Return (X, Y) of the center of cell containing provided text 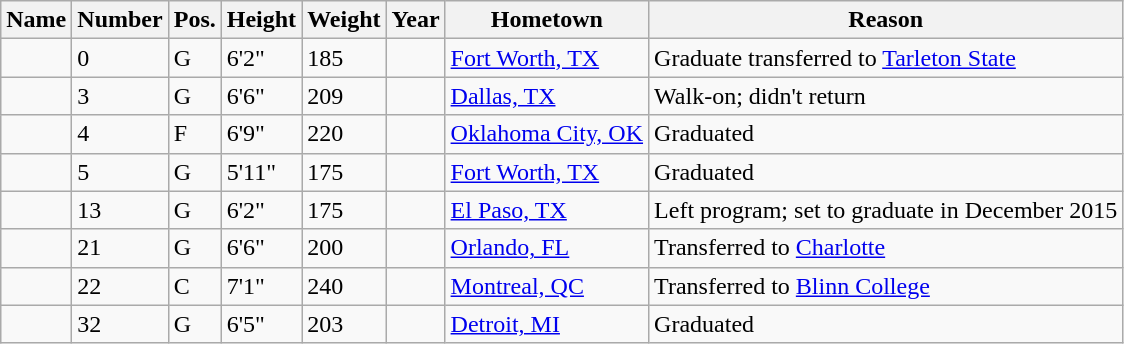
Dallas, TX (546, 96)
Oklahoma City, OK (546, 134)
Weight (344, 20)
Transferred to Blinn College (886, 286)
El Paso, TX (546, 210)
Name (36, 20)
185 (344, 58)
220 (344, 134)
Detroit, MI (546, 324)
Reason (886, 20)
4 (120, 134)
240 (344, 286)
C (194, 286)
Pos. (194, 20)
0 (120, 58)
6'5" (261, 324)
3 (120, 96)
200 (344, 248)
Transferred to Charlotte (886, 248)
Hometown (546, 20)
Year (416, 20)
F (194, 134)
21 (120, 248)
32 (120, 324)
5'11" (261, 172)
22 (120, 286)
13 (120, 210)
209 (344, 96)
6'9" (261, 134)
Height (261, 20)
Montreal, QC (546, 286)
7'1" (261, 286)
Number (120, 20)
5 (120, 172)
Graduate transferred to Tarleton State (886, 58)
203 (344, 324)
Walk-on; didn't return (886, 96)
Left program; set to graduate in December 2015 (886, 210)
Orlando, FL (546, 248)
